Provide the (X, Y) coordinate of the cell's center where the given text is located.  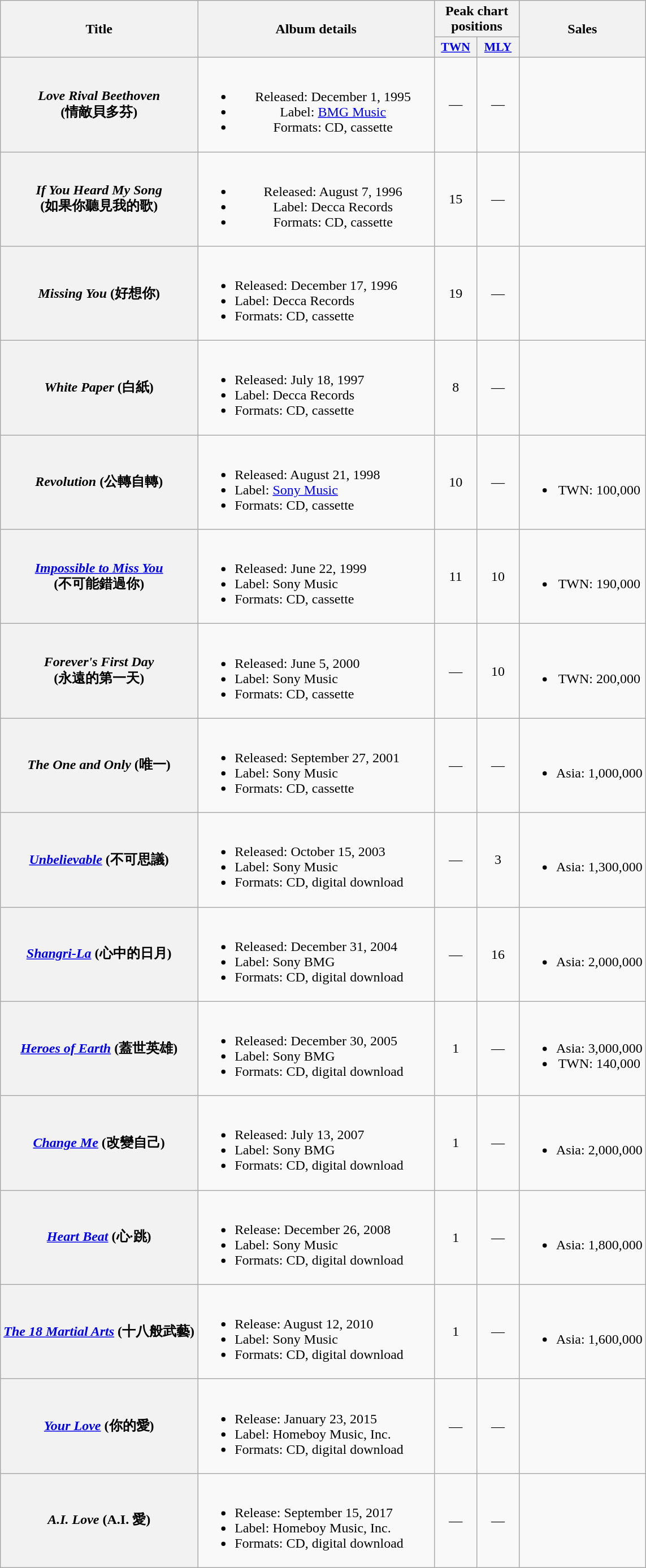
Released: October 15, 2003Label: Sony MusicFormats: CD, digital download (317, 860)
Your Love (你的愛) (99, 1426)
8 (456, 388)
Album details (317, 29)
Released: December 30, 2005Label: Sony BMGFormats: CD, digital download (317, 1049)
Release: December 26, 2008Label: Sony MusicFormats: CD, digital download (317, 1237)
If You Heard My Song(如果你聽見我的歌) (99, 199)
TWN: 190,000 (582, 576)
Released: August 21, 1998Label: Sony MusicFormats: CD, cassette (317, 483)
15 (456, 199)
Released: December 17, 1996Label: Decca RecordsFormats: CD, cassette (317, 294)
TWN: 100,000 (582, 483)
Impossible to Miss You(不可能錯過你) (99, 576)
Released: July 13, 2007Label: Sony BMGFormats: CD, digital download (317, 1143)
Sales (582, 29)
Release: August 12, 2010Label: Sony MusicFormats: CD, digital download (317, 1331)
Shangri-La (心中的日月) (99, 954)
11 (456, 576)
3 (498, 860)
Unbelievable (不可思議) (99, 860)
TWN (456, 47)
Peak chart positions (477, 19)
Heroes of Earth (蓋世英雄) (99, 1049)
MLY (498, 47)
Asia: 3,000,000TWN: 140,000 (582, 1049)
Released: July 18, 1997Label: Decca RecordsFormats: CD, cassette (317, 388)
White Paper (白紙) (99, 388)
Asia: 1,300,000 (582, 860)
Released: June 5, 2000Label: Sony MusicFormats: CD, cassette (317, 671)
Revolution (公轉自轉) (99, 483)
Released: December 31, 2004Label: Sony BMGFormats: CD, digital download (317, 954)
Released: September 27, 2001Label: Sony MusicFormats: CD, cassette (317, 765)
Forever's First Day(永遠的第一天) (99, 671)
The One and Only (唯一) (99, 765)
Asia: 1,800,000 (582, 1237)
Title (99, 29)
16 (498, 954)
Change Me (改變自己) (99, 1143)
Love Rival Beethoven(情敵貝多芬) (99, 104)
Released: December 1, 1995Label: BMG MusicFormats: CD, cassette (317, 104)
TWN: 200,000 (582, 671)
Release: January 23, 2015Label: Homeboy Music, Inc.Formats: CD, digital download (317, 1426)
Missing You (好想你) (99, 294)
Asia: 1,000,000 (582, 765)
Release: September 15, 2017Label: Homeboy Music, Inc.Formats: CD, digital download (317, 1520)
Heart Beat (心·跳) (99, 1237)
The 18 Martial Arts (十八般武藝) (99, 1331)
Asia: 1,600,000 (582, 1331)
Released: August 7, 1996Label: Decca RecordsFormats: CD, cassette (317, 199)
Released: June 22, 1999Label: Sony MusicFormats: CD, cassette (317, 576)
19 (456, 294)
A.I. Love (A.I. 愛) (99, 1520)
